Locate the cell with the specified text and output its [X, Y] center coordinate. 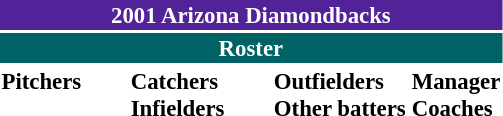
2001 Arizona Diamondbacks [251, 15]
Roster [251, 48]
